For the text-containing cell, return its midpoint in (X, Y) coordinate format. 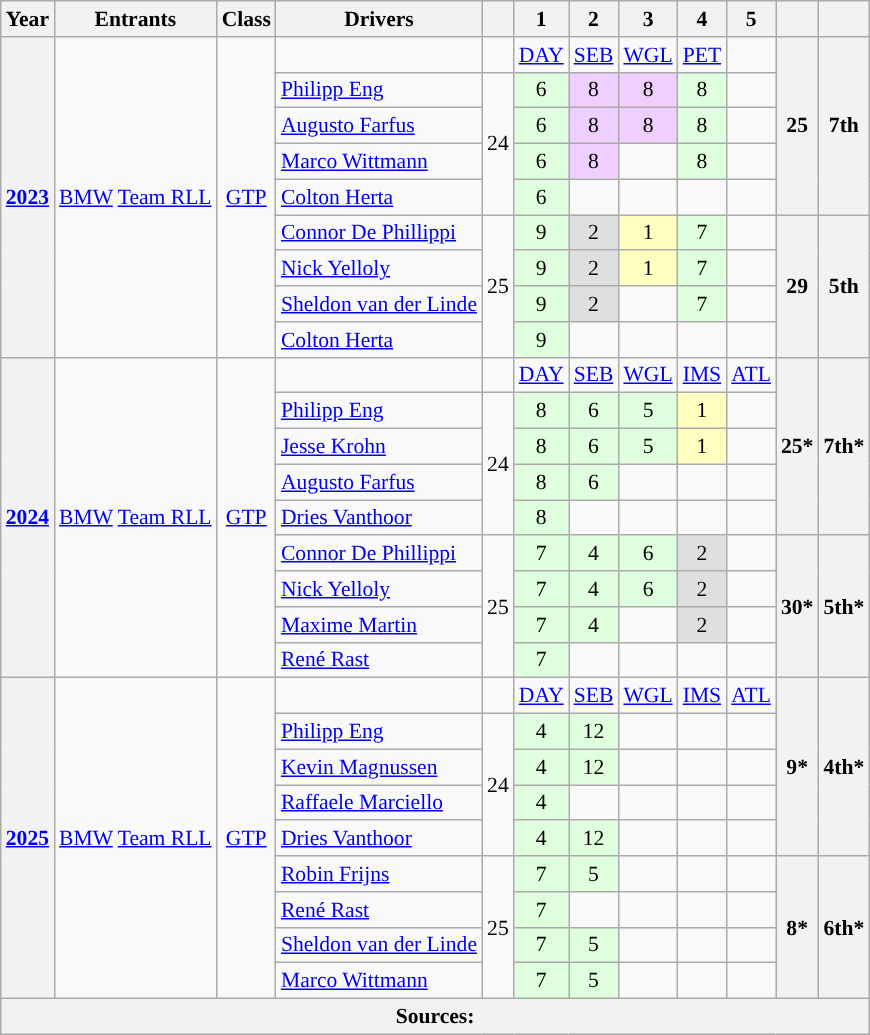
3 (648, 19)
Year (28, 19)
25* (798, 446)
Sources: (436, 1017)
Raffaele Marciello (379, 803)
Robin Frijns (379, 874)
Kevin Magnussen (379, 767)
29 (798, 286)
2024 (28, 518)
7th (844, 126)
6th* (844, 927)
4th* (844, 767)
Maxime Martin (379, 625)
Class (246, 19)
2025 (28, 838)
Entrants (136, 19)
2023 (28, 198)
Jesse Krohn (379, 447)
5th (844, 286)
9* (798, 767)
PET (702, 55)
7th* (844, 446)
5th* (844, 607)
8* (798, 927)
30* (798, 607)
Drivers (379, 19)
